For the text-containing cell, return its midpoint in (x, y) coordinate format. 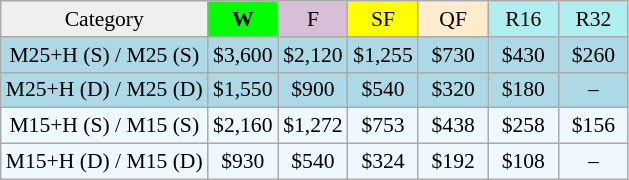
M15+H (S) / M15 (S) (104, 126)
$258 (523, 126)
$2,160 (243, 126)
R16 (523, 19)
$180 (523, 90)
R32 (593, 19)
$730 (453, 55)
$324 (383, 162)
$430 (523, 55)
$1,550 (243, 90)
QF (453, 19)
$1,272 (313, 126)
F (313, 19)
Category (104, 19)
$753 (383, 126)
$156 (593, 126)
M15+H (D) / M15 (D) (104, 162)
$900 (313, 90)
$3,600 (243, 55)
$108 (523, 162)
$260 (593, 55)
$192 (453, 162)
$930 (243, 162)
$438 (453, 126)
$1,255 (383, 55)
M25+H (S) / M25 (S) (104, 55)
M25+H (D) / M25 (D) (104, 90)
$2,120 (313, 55)
W (243, 19)
SF (383, 19)
$320 (453, 90)
